Identify which cell holds the provided text, then report its (X, Y) central coordinate. 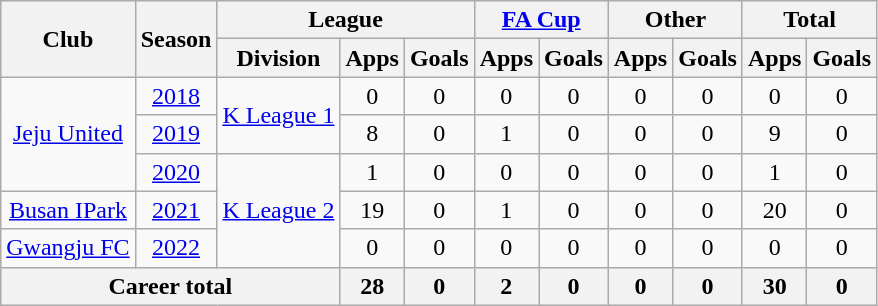
Gwangju FC (68, 248)
Jeju United (68, 134)
2022 (176, 248)
K League 2 (278, 210)
2020 (176, 172)
28 (372, 286)
Busan IPark (68, 210)
20 (774, 210)
K League 1 (278, 115)
9 (774, 134)
Other (675, 20)
Total (809, 20)
Club (68, 39)
2 (506, 286)
2021 (176, 210)
Career total (170, 286)
FA Cup (541, 20)
8 (372, 134)
2018 (176, 96)
Season (176, 39)
2019 (176, 134)
League (346, 20)
30 (774, 286)
19 (372, 210)
Division (278, 58)
